Determine the [X, Y] coordinate at the center of the cell enclosing the given text.  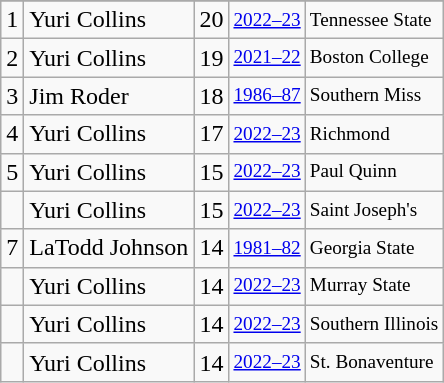
4 [12, 134]
3 [12, 96]
Southern Illinois [374, 324]
1981–82 [267, 248]
20 [212, 20]
7 [12, 248]
St. Bonaventure [374, 362]
19 [212, 58]
5 [12, 172]
Boston College [374, 58]
1986–87 [267, 96]
Tennessee State [374, 20]
17 [212, 134]
Murray State [374, 286]
1 [12, 20]
Richmond [374, 134]
Paul Quinn [374, 172]
Jim Roder [109, 96]
LaTodd Johnson [109, 248]
18 [212, 96]
2 [12, 58]
2021–22 [267, 58]
Georgia State [374, 248]
Southern Miss [374, 96]
Saint Joseph's [374, 210]
